For the text-containing cell, return its midpoint in [X, Y] coordinate format. 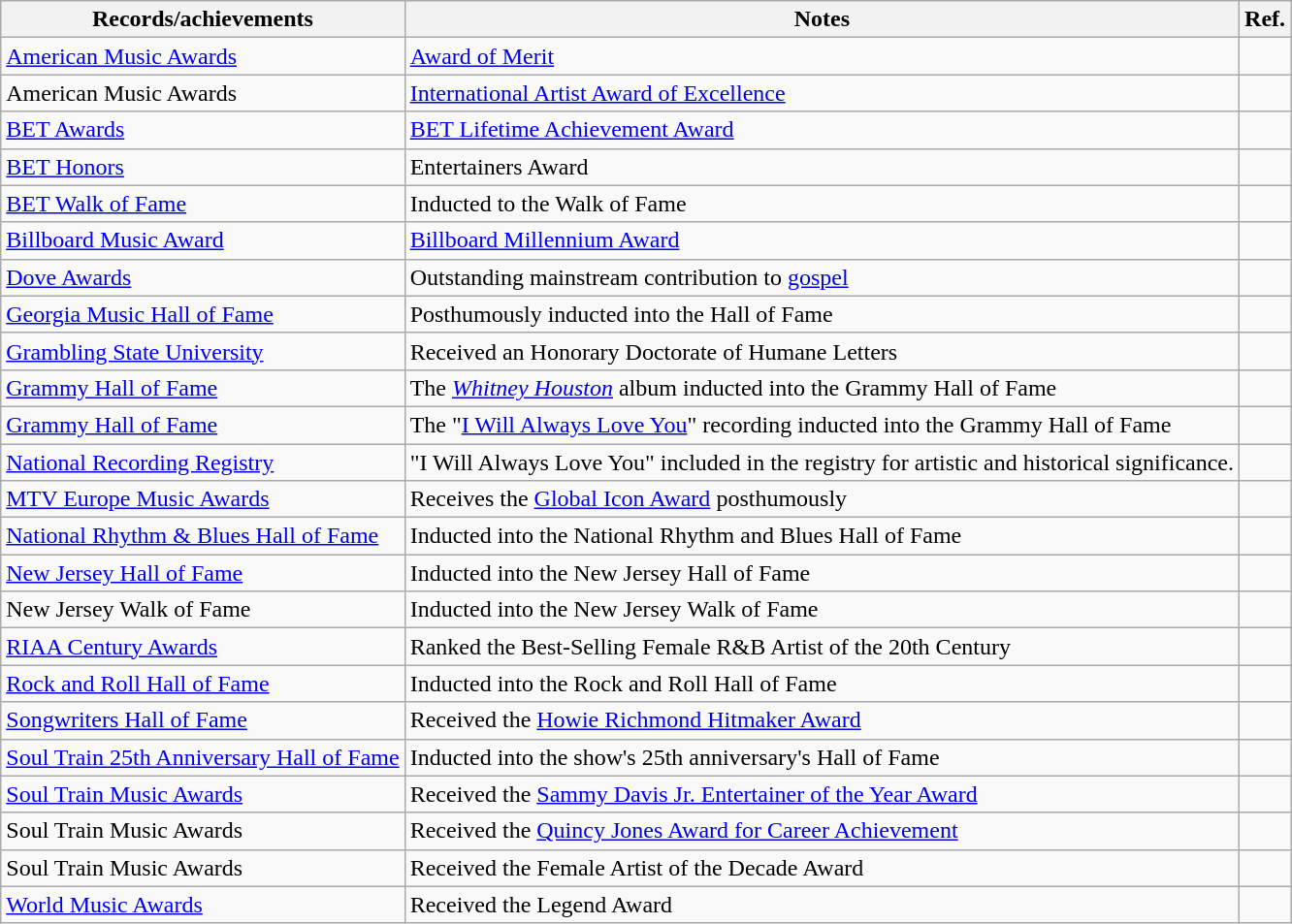
Received the Howie Richmond Hitmaker Award [822, 720]
The "I Will Always Love You" recording inducted into the Grammy Hall of Fame [822, 425]
Grambling State University [203, 351]
New Jersey Walk of Fame [203, 610]
Inducted into the show's 25th anniversary's Hall of Fame [822, 757]
Inducted into the National Rhythm and Blues Hall of Fame [822, 536]
Billboard Music Award [203, 240]
Soul Train 25th Anniversary Hall of Fame [203, 757]
Inducted into the Rock and Roll Hall of Fame [822, 684]
Dove Awards [203, 277]
"I Will Always Love You" included in the registry for artistic and historical significance. [822, 462]
Inducted into the New Jersey Hall of Fame [822, 573]
BET Honors [203, 167]
Received the Female Artist of the Decade Award [822, 868]
MTV Europe Music Awards [203, 499]
The Whitney Houston album inducted into the Grammy Hall of Fame [822, 388]
BET Awards [203, 130]
World Music Awards [203, 905]
Notes [822, 19]
Received an Honorary Doctorate of Humane Letters [822, 351]
Received the Quincy Jones Award for Career Achievement [822, 831]
Ranked the Best-Selling Female R&B Artist of the 20th Century [822, 647]
Posthumously inducted into the Hall of Fame [822, 314]
National Rhythm & Blues Hall of Fame [203, 536]
Award of Merit [822, 56]
Ref. [1265, 19]
BET Walk of Fame [203, 204]
National Recording Registry [203, 462]
Songwriters Hall of Fame [203, 720]
Inducted into the New Jersey Walk of Fame [822, 610]
Outstanding mainstream contribution to gospel [822, 277]
BET Lifetime Achievement Award [822, 130]
New Jersey Hall of Fame [203, 573]
Rock and Roll Hall of Fame [203, 684]
Received the Sammy Davis Jr. Entertainer of the Year Award [822, 794]
Entertainers Award [822, 167]
Georgia Music Hall of Fame [203, 314]
Received the Legend Award [822, 905]
Billboard Millennium Award [822, 240]
International Artist Award of Excellence [822, 93]
Inducted to the Walk of Fame [822, 204]
Records/achievements [203, 19]
Receives the Global Icon Award posthumously [822, 499]
RIAA Century Awards [203, 647]
